From the cell containing the given text, extract its center point as (x, y) coordinate. 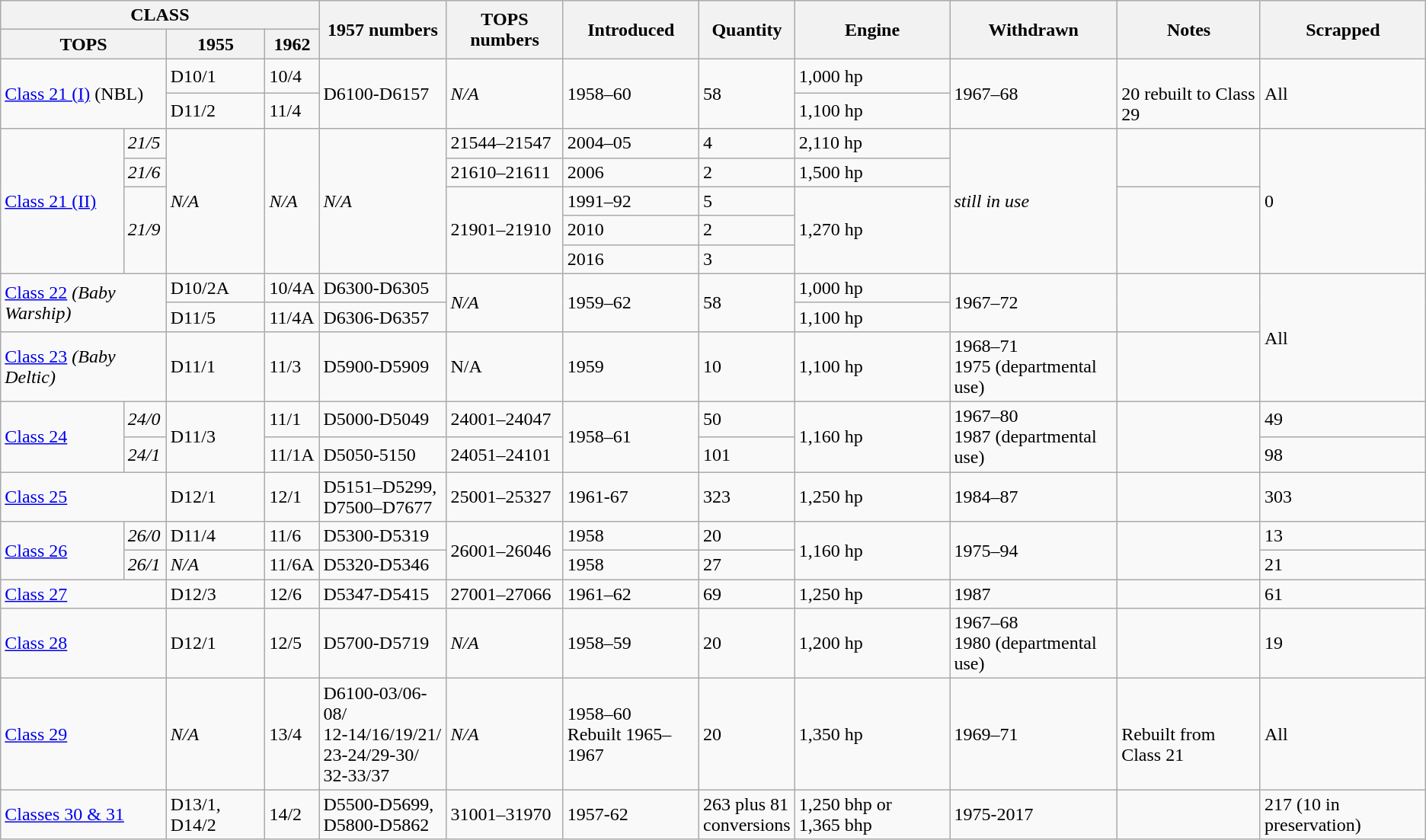
1958–61 (631, 436)
10 (747, 366)
1,500 hp (872, 172)
Introduced (631, 30)
1957 numbers (382, 30)
D10/1 (216, 76)
Class 29 (84, 734)
Withdrawn (1034, 30)
11/4A (293, 317)
1,350 hp (872, 734)
14/2 (293, 815)
24/0 (145, 419)
1,200 hp (872, 644)
98 (1342, 454)
4 (747, 143)
Rebuilt from Class 21 (1189, 734)
Class 28 (84, 644)
2016 (631, 259)
Notes (1189, 30)
5 (747, 201)
D6300-D6305 (382, 288)
1968–71 1975 (departmental use) (1034, 366)
10/4A (293, 288)
D5300-D5319 (382, 536)
24/1 (145, 454)
12/6 (293, 594)
Class 25 (84, 497)
D11/4 (216, 536)
CLASS (160, 15)
26001–26046 (504, 551)
1958–60Rebuilt 1965–1967 (631, 734)
11/6A (293, 565)
323 (747, 497)
Class 27 (84, 594)
11/3 (293, 366)
1967–72 (1034, 302)
24001–24047 (504, 419)
61 (1342, 594)
D11/1 (216, 366)
D11/5 (216, 317)
1969–71 (1034, 734)
1987 (1034, 594)
49 (1342, 419)
TOPS (84, 44)
1961-67 (631, 497)
20 rebuilt to Class 29 (1189, 94)
2004–05 (631, 143)
D5347-D5415 (382, 594)
D5151–D5299, D7500–D7677 (382, 497)
10/4 (293, 76)
19 (1342, 644)
D12/3 (216, 594)
21 (1342, 565)
25001–25327 (504, 497)
0 (1342, 201)
D6306-D6357 (382, 317)
1,250 bhp or 1,365 bhp (872, 815)
D5700-D5719 (382, 644)
D11/2 (216, 111)
11/4 (293, 111)
Class 21 (I) (NBL) (84, 94)
1967–68 1980 (departmental use) (1034, 644)
D11/3 (216, 436)
21544–21547 (504, 143)
2010 (631, 230)
1975-2017 (1034, 815)
1959–62 (631, 302)
D5050-5150 (382, 454)
TOPS numbers (504, 30)
21/5 (145, 143)
13 (1342, 536)
D6100-D6157 (382, 94)
1,270 hp (872, 230)
1967–801987 (departmental use) (1034, 436)
2,110 hp (872, 143)
26/1 (145, 565)
1967–68 (1034, 94)
21/6 (145, 172)
21/9 (145, 230)
D6100-03/06-08/12-14/16/19/21/23-24/29-30/32-33/37 (382, 734)
1984–87 (1034, 497)
1959 (631, 366)
D13/1, D14/2 (216, 815)
1958–59 (631, 644)
Class 26 (62, 551)
Quantity (747, 30)
69 (747, 594)
12/1 (293, 497)
1975–94 (1034, 551)
1958–60 (631, 94)
D5320-D5346 (382, 565)
31001–31970 (504, 815)
11/1A (293, 454)
Class 22 (Baby Warship) (84, 302)
D5500-D5699,D5800-D5862 (382, 815)
Engine (872, 30)
1955 (216, 44)
Class 21 (II) (62, 201)
263 plus 81conversions (747, 815)
27001–27066 (504, 594)
12/5 (293, 644)
217 (10 in preservation) (1342, 815)
13/4 (293, 734)
101 (747, 454)
1962 (293, 44)
3 (747, 259)
24051–24101 (504, 454)
D5900-D5909 (382, 366)
Class 23 (Baby Deltic) (84, 366)
1957-62 (631, 815)
27 (747, 565)
still in use (1034, 201)
Class 24 (62, 436)
D5000-D5049 (382, 419)
21610–21611 (504, 172)
2006 (631, 172)
D10/2A (216, 288)
1991–92 (631, 201)
Scrapped (1342, 30)
1961–62 (631, 594)
11/1 (293, 419)
21901–21910 (504, 230)
303 (1342, 497)
26/0 (145, 536)
Classes 30 & 31 (84, 815)
11/6 (293, 536)
50 (747, 419)
